Provide the [X, Y] coordinate of the cell's center where the given text is located.  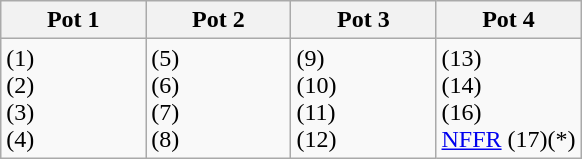
(9) (10) (11) (12) [364, 98]
Pot 1 [74, 20]
(1) (2) (3) (4) [74, 98]
(13) (14) (16) NFFR (17)(*) [508, 98]
Pot 2 [218, 20]
Pot 3 [364, 20]
(5) (6) (7) (8) [218, 98]
Pot 4 [508, 20]
